Provide the [x, y] coordinate of the cell's center where the given text is located.  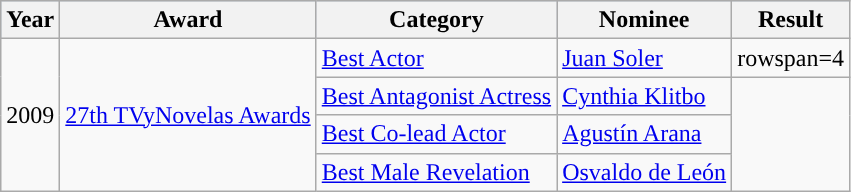
Result [791, 20]
Best Actor [436, 58]
2009 [30, 115]
Best Antagonist Actress [436, 96]
Year [30, 20]
Award [188, 20]
Best Co-lead Actor [436, 134]
Juan Soler [644, 58]
Best Male Revelation [436, 172]
Agustín Arana [644, 134]
rowspan=4 [791, 58]
27th TVyNovelas Awards [188, 115]
Category [436, 20]
Osvaldo de León [644, 172]
Nominee [644, 20]
Cynthia Klitbo [644, 96]
